Pinpoint the cell where the given text exists, returning its (X, Y) midpoint coordinate. 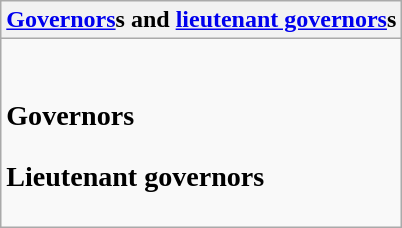
GovernorsLieutenant governors (202, 133)
Governorss and lieutenant governorss (202, 20)
